From the cell containing the given text, extract its center point as [X, Y] coordinate. 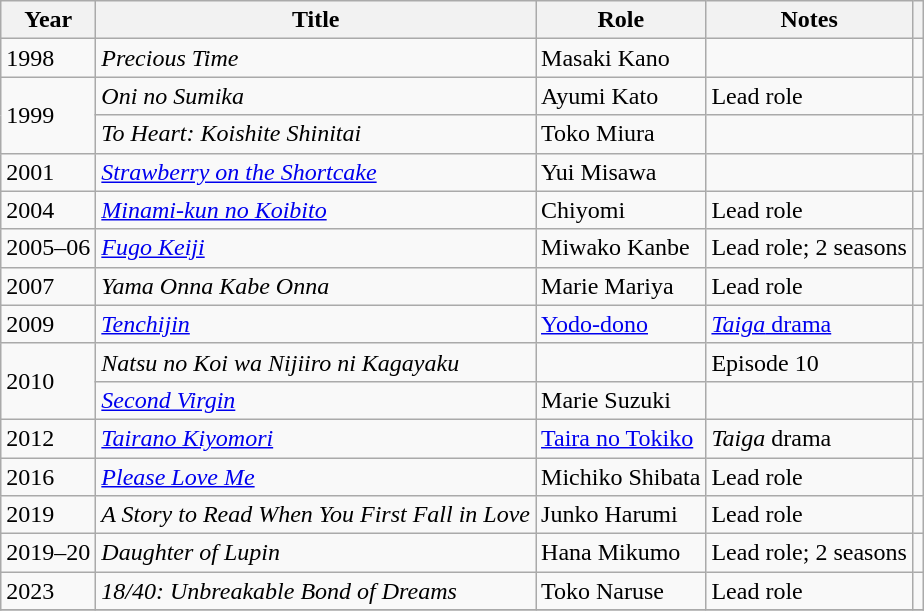
Michiko Shibata [621, 477]
Please Love Me [316, 477]
2012 [48, 438]
2005–06 [48, 248]
Ayumi Kato [621, 96]
Chiyomi [621, 210]
Precious Time [316, 58]
2019–20 [48, 553]
2004 [48, 210]
2023 [48, 591]
Toko Naruse [621, 591]
Yodo-dono [621, 324]
2016 [48, 477]
Year [48, 20]
2009 [48, 324]
1999 [48, 115]
To Heart: Koishite Shinitai [316, 134]
Masaki Kano [621, 58]
Tenchijin [316, 324]
Marie Mariya [621, 286]
Junko Harumi [621, 515]
Daughter of Lupin [316, 553]
Second Virgin [316, 400]
18/40: Unbreakable Bond of Dreams [316, 591]
Marie Suzuki [621, 400]
Yama Onna Kabe Onna [316, 286]
Taira no Tokiko [621, 438]
Miwako Kanbe [621, 248]
Role [621, 20]
2019 [48, 515]
Strawberry on the Shortcake [316, 172]
Toko Miura [621, 134]
Tairano Kiyomori [316, 438]
2010 [48, 381]
Fugo Keiji [316, 248]
Notes [809, 20]
Yui Misawa [621, 172]
Oni no Sumika [316, 96]
1998 [48, 58]
2001 [48, 172]
Title [316, 20]
2007 [48, 286]
Minami-kun no Koibito [316, 210]
Natsu no Koi wa Nijiiro ni Kagayaku [316, 362]
Hana Mikumo [621, 553]
Episode 10 [809, 362]
A Story to Read When You First Fall in Love [316, 515]
